Identify which cell holds the provided text, then report its [x, y] central coordinate. 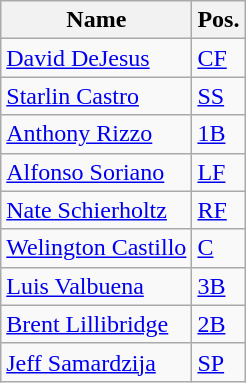
Nate Schierholtz [96, 210]
Anthony Rizzo [96, 134]
SS [218, 96]
Pos. [218, 20]
RF [218, 210]
1B [218, 134]
LF [218, 172]
C [218, 248]
Welington Castillo [96, 248]
CF [218, 58]
Brent Lillibridge [96, 324]
Alfonso Soriano [96, 172]
Starlin Castro [96, 96]
Jeff Samardzija [96, 362]
SP [218, 362]
3B [218, 286]
2B [218, 324]
David DeJesus [96, 58]
Name [96, 20]
Luis Valbuena [96, 286]
